Provide the (X, Y) coordinate of the cell's center where the given text is located.  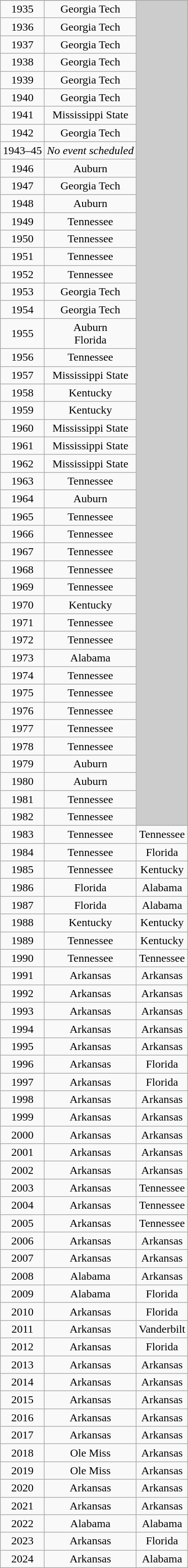
1997 (22, 1082)
1941 (22, 115)
1980 (22, 781)
2010 (22, 1311)
2002 (22, 1170)
1964 (22, 499)
2000 (22, 1135)
2017 (22, 1435)
1938 (22, 62)
No event scheduled (91, 150)
2018 (22, 1453)
1955 (22, 333)
2007 (22, 1258)
1966 (22, 534)
1983 (22, 835)
2008 (22, 1276)
1972 (22, 640)
1978 (22, 746)
1999 (22, 1117)
1951 (22, 257)
1953 (22, 292)
1976 (22, 711)
1939 (22, 80)
1960 (22, 428)
1961 (22, 446)
1979 (22, 764)
1991 (22, 976)
1988 (22, 923)
2003 (22, 1188)
1970 (22, 605)
2020 (22, 1488)
2014 (22, 1382)
1990 (22, 958)
1998 (22, 1100)
1987 (22, 905)
2024 (22, 1559)
2023 (22, 1541)
2001 (22, 1153)
1985 (22, 870)
1940 (22, 97)
1948 (22, 203)
2021 (22, 1506)
1959 (22, 410)
2015 (22, 1400)
1984 (22, 852)
1971 (22, 622)
AuburnFlorida (91, 333)
1962 (22, 463)
1943–45 (22, 150)
1994 (22, 1029)
1949 (22, 221)
1935 (22, 9)
1974 (22, 675)
2016 (22, 1418)
1942 (22, 133)
1946 (22, 168)
1969 (22, 587)
1993 (22, 1011)
1992 (22, 993)
1981 (22, 799)
2011 (22, 1329)
1977 (22, 728)
2019 (22, 1471)
1950 (22, 239)
1957 (22, 375)
1982 (22, 817)
2004 (22, 1205)
1995 (22, 1046)
1954 (22, 310)
1996 (22, 1064)
2022 (22, 1523)
1956 (22, 357)
1975 (22, 693)
1967 (22, 552)
2012 (22, 1347)
2009 (22, 1294)
Vanderbilt (162, 1329)
1952 (22, 274)
1968 (22, 570)
2013 (22, 1364)
1986 (22, 888)
1963 (22, 481)
1947 (22, 186)
1937 (22, 45)
2006 (22, 1241)
1989 (22, 940)
1965 (22, 517)
1936 (22, 27)
2005 (22, 1223)
1958 (22, 393)
1973 (22, 658)
